Extract the [X, Y] coordinate from the center of the cell holding the provided text.  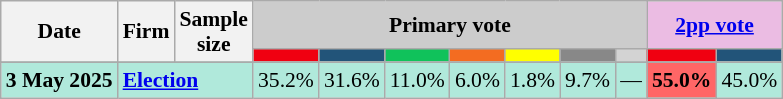
— [631, 80]
55.0% [682, 80]
9.7% [588, 80]
Election [186, 80]
Primary vote [450, 25]
45.0% [749, 80]
31.6% [352, 80]
1.8% [532, 80]
Samplesize [213, 32]
35.2% [286, 80]
2pp vote [714, 25]
Date [60, 32]
11.0% [418, 80]
3 May 2025 [60, 80]
6.0% [478, 80]
Firm [146, 32]
